Return the (X, Y) coordinate for the center point of the cell that contains the specified text.  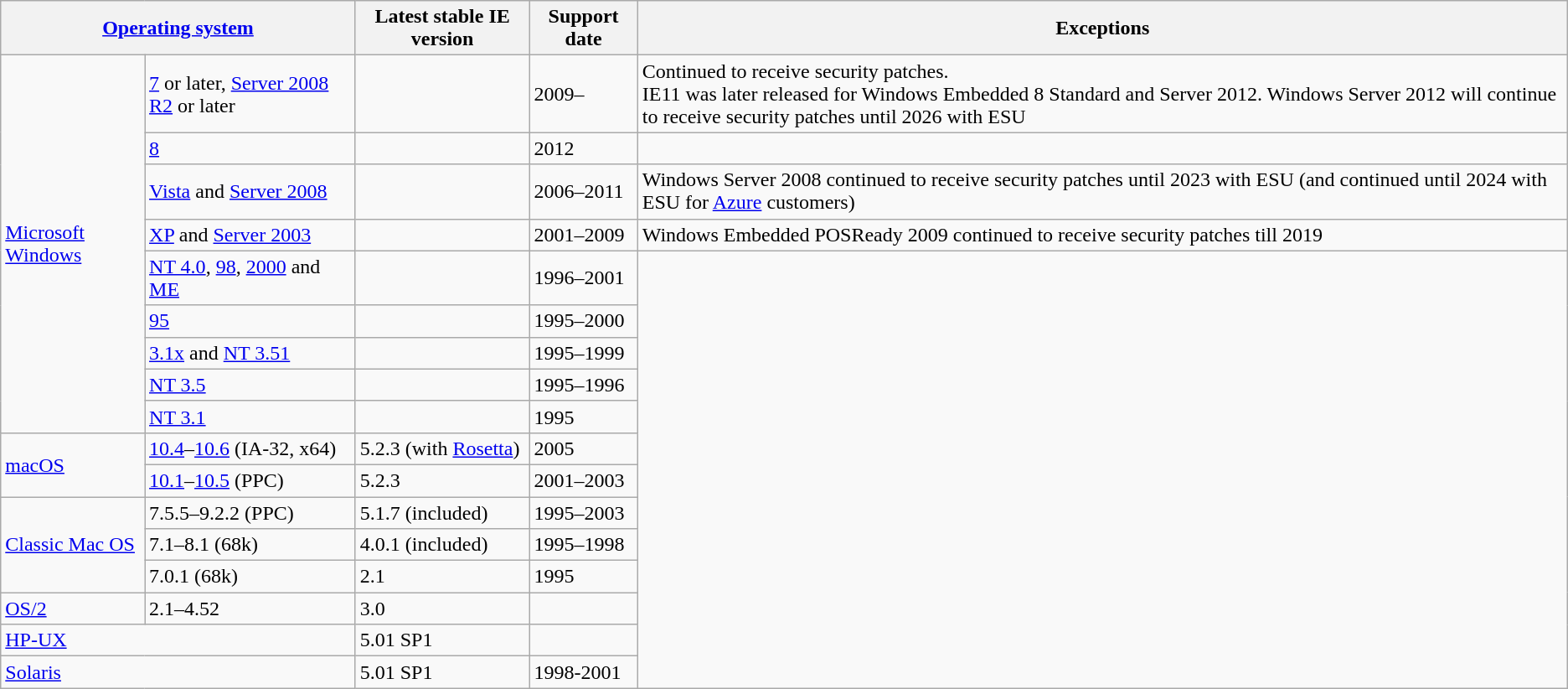
OS/2 (73, 609)
2009– (583, 94)
1998-2001 (583, 672)
Latest stable IE version (442, 28)
7.1–8.1 (68k) (250, 545)
3.0 (442, 609)
2005 (583, 448)
5.1.7 (included) (442, 512)
NT 3.1 (250, 417)
7.0.1 (68k) (250, 577)
95 (250, 321)
Windows Embedded POSReady 2009 continued to receive security patches till 2019 (1102, 235)
2012 (583, 148)
7 or later, Server 2008 R2 or later (250, 94)
Support date (583, 28)
10.4–10.6 (IA-32, x64) (250, 448)
2.1–4.52 (250, 609)
1996–2001 (583, 278)
NT 4.0, 98, 2000 and ME (250, 278)
2006–2011 (583, 191)
1995–1998 (583, 545)
2001–2009 (583, 235)
Microsoft Windows (73, 245)
2.1 (442, 577)
7.5.5–9.2.2 (PPC) (250, 512)
1995–1999 (583, 353)
Classic Mac OS (73, 544)
5.2.3 (442, 480)
Exceptions (1102, 28)
Vista and Server 2008 (250, 191)
Operating system (178, 28)
1995–2003 (583, 512)
NT 3.5 (250, 385)
XP and Server 2003 (250, 235)
HP-UX (178, 640)
4.0.1 (included) (442, 545)
Solaris (178, 672)
10.1–10.5 (PPC) (250, 480)
3.1x and NT 3.51 (250, 353)
5.2.3 (with Rosetta) (442, 448)
Windows Server 2008 continued to receive security patches until 2023 with ESU (and continued until 2024 with ESU for Azure customers) (1102, 191)
2001–2003 (583, 480)
1995–1996 (583, 385)
8 (250, 148)
1995–2000 (583, 321)
macOS (73, 464)
